Provide the [x, y] coordinate of the cell's center where the given text is located.  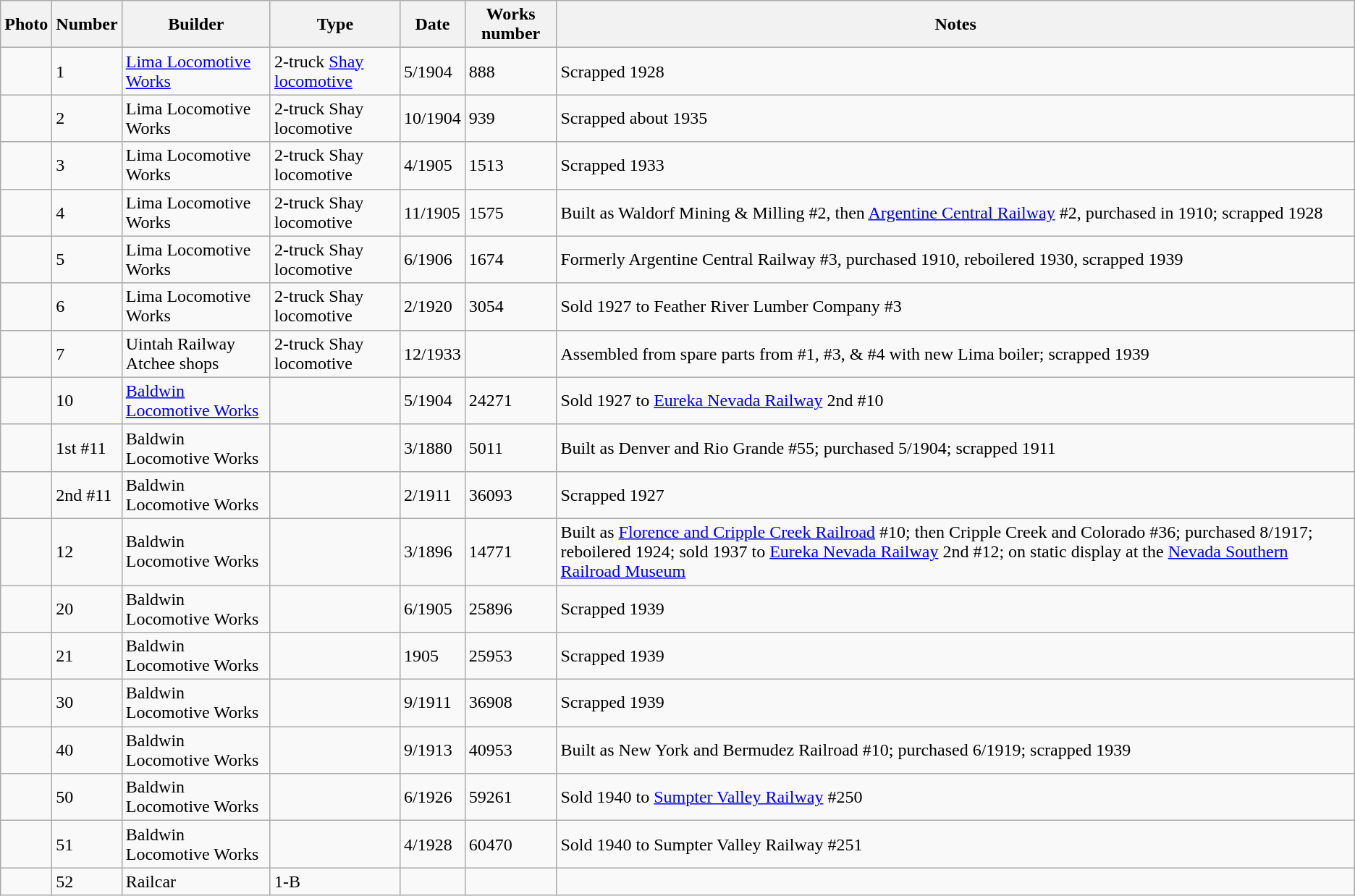
Scrapped 1933 [955, 165]
4/1905 [432, 165]
7 [87, 353]
Builder [195, 25]
21 [87, 656]
59261 [511, 798]
51 [87, 844]
36093 [511, 495]
Sold 1927 to Feather River Lumber Company #3 [955, 307]
Works number [511, 25]
Railcar [195, 882]
Scrapped 1928 [955, 71]
1st #11 [87, 447]
2/1911 [432, 495]
36908 [511, 703]
9/1911 [432, 703]
52 [87, 882]
939 [511, 119]
1 [87, 71]
3054 [511, 307]
40 [87, 750]
24271 [511, 401]
Uintah Railway Atchee shops [195, 353]
50 [87, 798]
Date [432, 25]
1-B [334, 882]
Built as Waldorf Mining & Milling #2, then Argentine Central Railway #2, purchased in 1910; scrapped 1928 [955, 213]
6/1906 [432, 259]
Assembled from spare parts from #1, #3, & #4 with new Lima boiler; scrapped 1939 [955, 353]
1575 [511, 213]
6 [87, 307]
20 [87, 608]
40953 [511, 750]
Sold 1927 to Eureka Nevada Railway 2nd #10 [955, 401]
3 [87, 165]
Number [87, 25]
30 [87, 703]
Sold 1940 to Sumpter Valley Railway #251 [955, 844]
1905 [432, 656]
1674 [511, 259]
5 [87, 259]
2 [87, 119]
4 [87, 213]
Sold 1940 to Sumpter Valley Railway #250 [955, 798]
4/1928 [432, 844]
Type [334, 25]
5011 [511, 447]
2/1920 [432, 307]
Photo [26, 25]
Scrapped 1927 [955, 495]
Scrapped about 1935 [955, 119]
1513 [511, 165]
12/1933 [432, 353]
25953 [511, 656]
Built as Denver and Rio Grande #55; purchased 5/1904; scrapped 1911 [955, 447]
10 [87, 401]
Notes [955, 25]
3/1896 [432, 551]
6/1926 [432, 798]
14771 [511, 551]
60470 [511, 844]
25896 [511, 608]
12 [87, 551]
6/1905 [432, 608]
2nd #11 [87, 495]
Formerly Argentine Central Railway #3, purchased 1910, reboilered 1930, scrapped 1939 [955, 259]
888 [511, 71]
10/1904 [432, 119]
9/1913 [432, 750]
Built as New York and Bermudez Railroad #10; purchased 6/1919; scrapped 1939 [955, 750]
3/1880 [432, 447]
11/1905 [432, 213]
